Return [X, Y] of the center of cell containing provided text 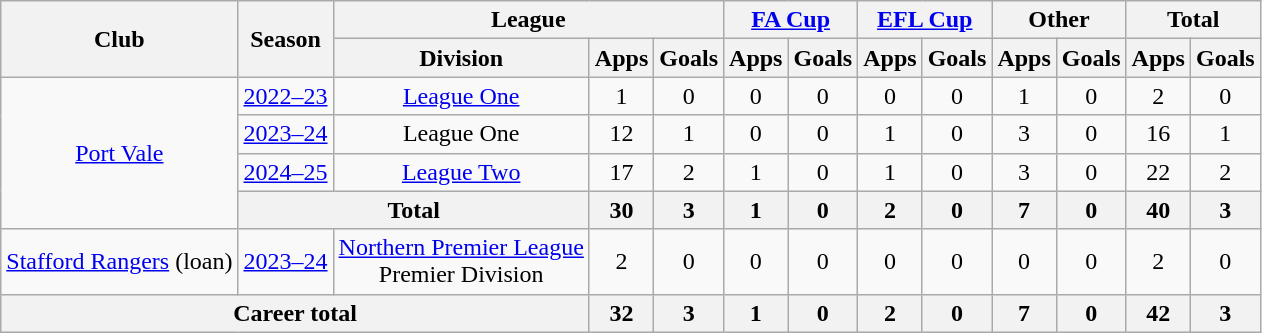
12 [621, 134]
22 [1158, 172]
League [528, 20]
Club [120, 39]
32 [621, 313]
16 [1158, 134]
40 [1158, 210]
Other [1059, 20]
Port Vale [120, 153]
30 [621, 210]
2024–25 [286, 172]
EFL Cup [925, 20]
2022–23 [286, 96]
League Two [461, 172]
42 [1158, 313]
FA Cup [791, 20]
Northern Premier LeaguePremier Division [461, 262]
Season [286, 39]
Career total [296, 313]
Stafford Rangers (loan) [120, 262]
Division [461, 58]
17 [621, 172]
